Locate the cell with the specified text and output its [x, y] center coordinate. 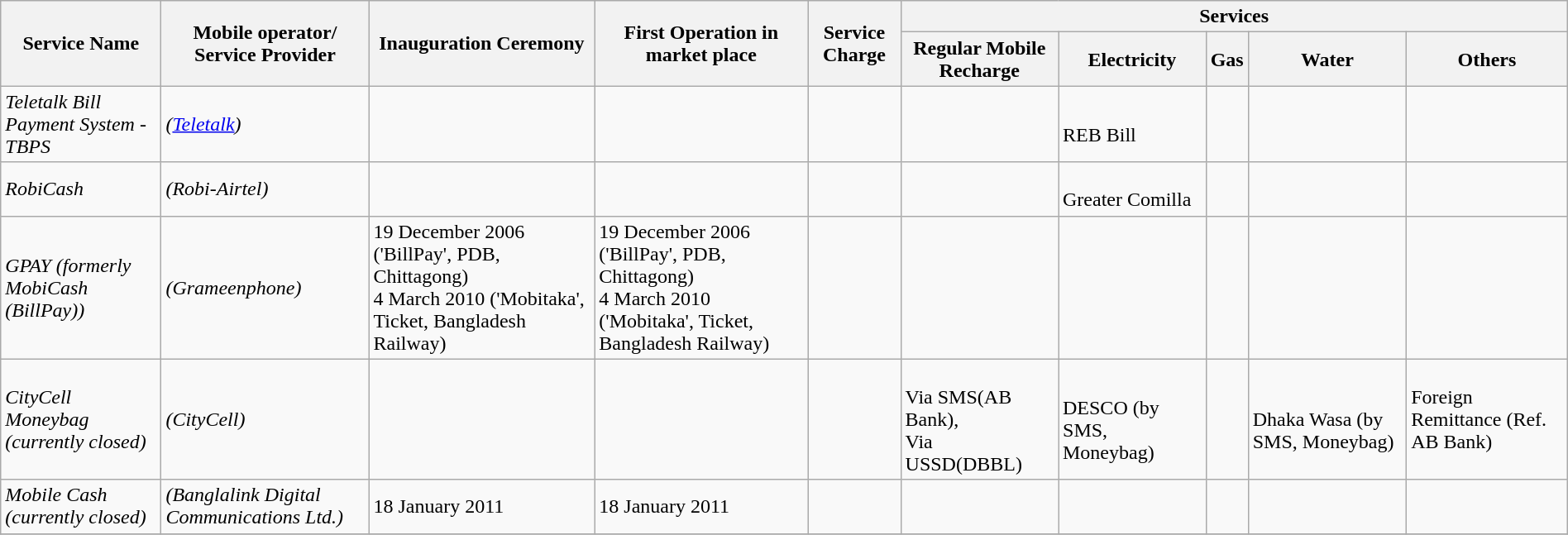
REB Bill [1133, 124]
Inauguration Ceremony [481, 43]
Electricity [1133, 60]
(CityCell) [265, 419]
Gas [1227, 60]
Service Name [81, 43]
CityCell Moneybag (currently closed) [81, 419]
Dhaka Wasa (by SMS, Moneybag) [1327, 419]
Teletalk Bill Payment System - TBPS [81, 124]
Foreign Remittance (Ref. AB Bank) [1487, 419]
Service Charge [854, 43]
Greater Comilla [1133, 189]
(Banglalink Digital Communications Ltd.) [265, 506]
(Teletalk) [265, 124]
Others [1487, 60]
Water [1327, 60]
Mobile operator/ Service Provider [265, 43]
DESCO (by SMS, Moneybag) [1133, 419]
Regular Mobile Recharge [979, 60]
RobiCash [81, 189]
(Grameenphone) [265, 288]
GPAY (formerly MobiCash (BillPay)) [81, 288]
Via SMS(AB Bank),Via USSD(DBBL) [979, 419]
Mobile Cash (currently closed) [81, 506]
Services [1234, 17]
First Operation in market place [701, 43]
(Robi-Airtel) [265, 189]
